From the cell containing the given text, extract its center point as [X, Y] coordinate. 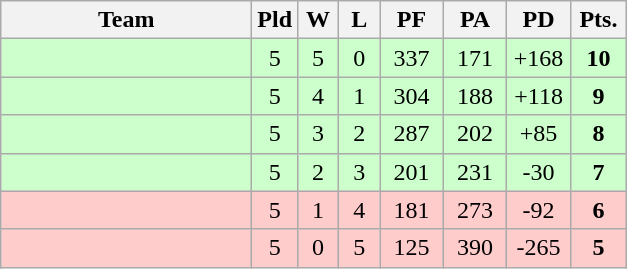
+85 [539, 134]
287 [412, 134]
PD [539, 20]
10 [598, 58]
-265 [539, 248]
L [360, 20]
201 [412, 172]
9 [598, 96]
337 [412, 58]
PA [475, 20]
390 [475, 248]
188 [475, 96]
-92 [539, 210]
171 [475, 58]
Pts. [598, 20]
202 [475, 134]
PF [412, 20]
304 [412, 96]
8 [598, 134]
231 [475, 172]
W [318, 20]
273 [475, 210]
181 [412, 210]
+168 [539, 58]
Team [126, 20]
Pld [275, 20]
-30 [539, 172]
7 [598, 172]
125 [412, 248]
+118 [539, 96]
6 [598, 210]
